Detect which cell encompasses the target text, then output its (x, y) center coordinate. 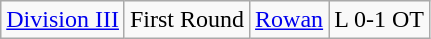
Division III (63, 20)
L 0-1 OT (380, 20)
First Round (186, 20)
Rowan (290, 20)
